Locate the cell with the specified text and output its (x, y) center coordinate. 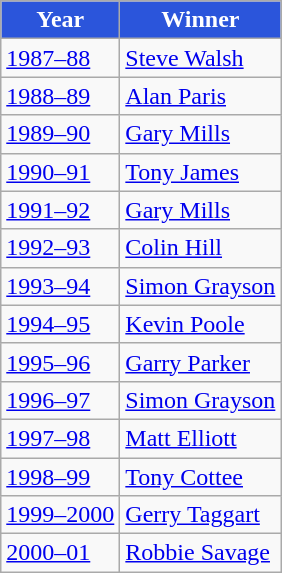
1992–93 (60, 248)
1987–88 (60, 58)
1991–92 (60, 210)
Steve Walsh (200, 58)
1998–99 (60, 477)
Tony James (200, 172)
1990–91 (60, 172)
1993–94 (60, 286)
1989–90 (60, 134)
Colin Hill (200, 248)
1997–98 (60, 438)
Tony Cottee (200, 477)
2000–01 (60, 553)
1995–96 (60, 362)
Winner (200, 20)
Garry Parker (200, 362)
1996–97 (60, 400)
Year (60, 20)
Robbie Savage (200, 553)
1988–89 (60, 96)
Alan Paris (200, 96)
Matt Elliott (200, 438)
Gerry Taggart (200, 515)
1994–95 (60, 324)
1999–2000 (60, 515)
Kevin Poole (200, 324)
